Return the (x, y) coordinate for the center point of the cell that contains the specified text.  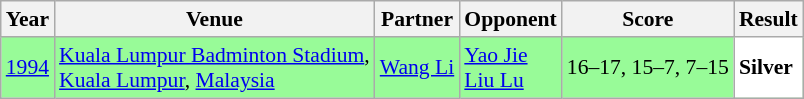
Venue (214, 19)
16–17, 15–7, 7–15 (648, 68)
Year (28, 19)
Wang Li (418, 68)
Opponent (510, 19)
1994 (28, 68)
Score (648, 19)
Result (768, 19)
Silver (768, 68)
Partner (418, 19)
Kuala Lumpur Badminton Stadium,Kuala Lumpur, Malaysia (214, 68)
Yao Jie Liu Lu (510, 68)
